Pinpoint the cell where the given text exists, returning its [X, Y] midpoint coordinate. 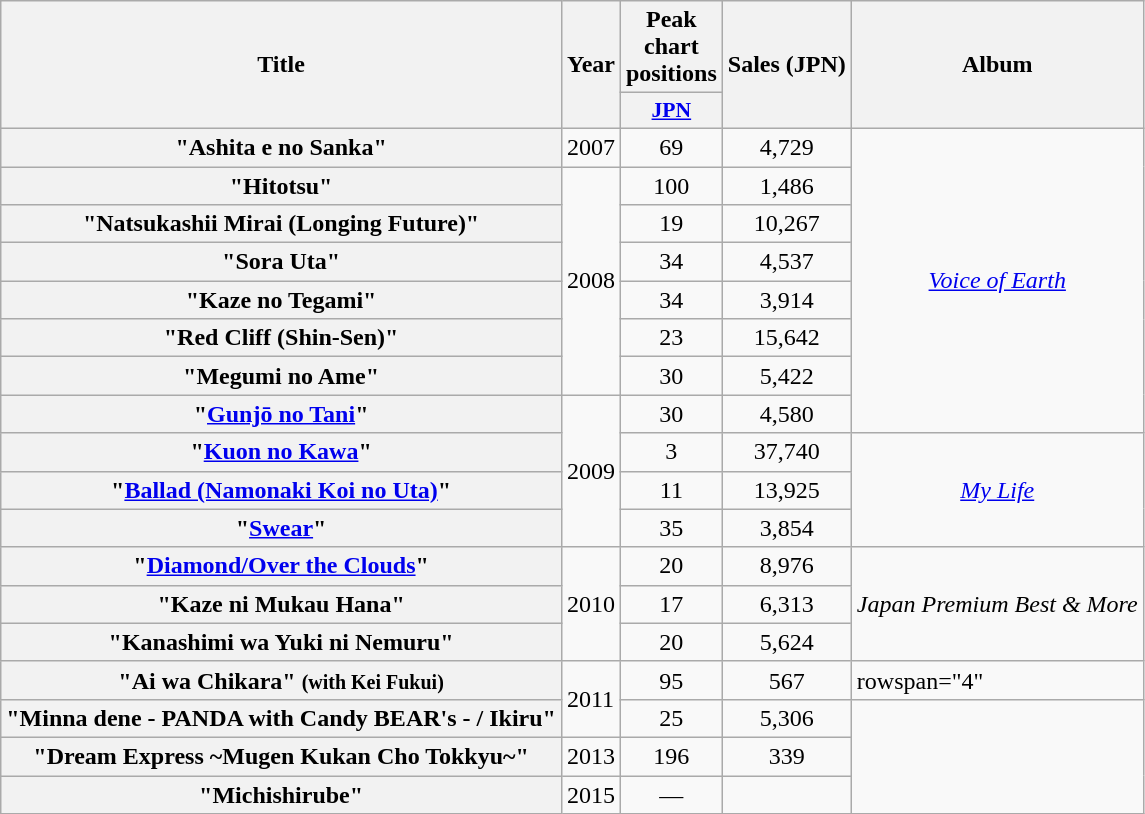
2010 [590, 604]
95 [671, 680]
"Hitotsu" [282, 185]
"Megumi no Ame" [282, 376]
35 [671, 528]
69 [671, 147]
"Ai wa Chikara" (with Kei Fukui) [282, 680]
"Kaze no Tegami" [282, 300]
rowspan="4" [997, 680]
37,740 [786, 452]
"Dream Express ~Mugen Kukan Cho Tokkyu~" [282, 756]
"Ballad (Namonaki Koi no Uta)" [282, 490]
2013 [590, 756]
13,925 [786, 490]
Year [590, 65]
2008 [590, 280]
"Minna dene - PANDA with Candy BEAR's - / Ikiru" [282, 718]
"Gunjō no Tani" [282, 414]
8,976 [786, 566]
2007 [590, 147]
2015 [590, 795]
3,914 [786, 300]
"Swear" [282, 528]
4,729 [786, 147]
5,306 [786, 718]
4,580 [786, 414]
196 [671, 756]
"Kanashimi wa Yuki ni Nemuru" [282, 642]
Album [997, 65]
JPN [671, 111]
339 [786, 756]
100 [671, 185]
1,486 [786, 185]
"Kuon no Kawa" [282, 452]
3,854 [786, 528]
25 [671, 718]
6,313 [786, 604]
15,642 [786, 338]
5,422 [786, 376]
Title [282, 65]
11 [671, 490]
"Ashita e no Sanka" [282, 147]
Peak chart positions [671, 47]
17 [671, 604]
Voice of Earth [997, 280]
"Natsukashii Mirai (Longing Future)" [282, 224]
Japan Premium Best & More [997, 604]
5,624 [786, 642]
19 [671, 224]
— [671, 795]
2009 [590, 471]
"Red Cliff (Shin-Sen)" [282, 338]
"Sora Uta" [282, 262]
4,537 [786, 262]
"Michishirube" [282, 795]
10,267 [786, 224]
My Life [997, 490]
"Diamond/Over the Clouds" [282, 566]
"Kaze ni Mukau Hana" [282, 604]
3 [671, 452]
Sales (JPN) [786, 65]
567 [786, 680]
23 [671, 338]
2011 [590, 699]
